Return the (x, y) coordinate for the center point of the cell that contains the specified text.  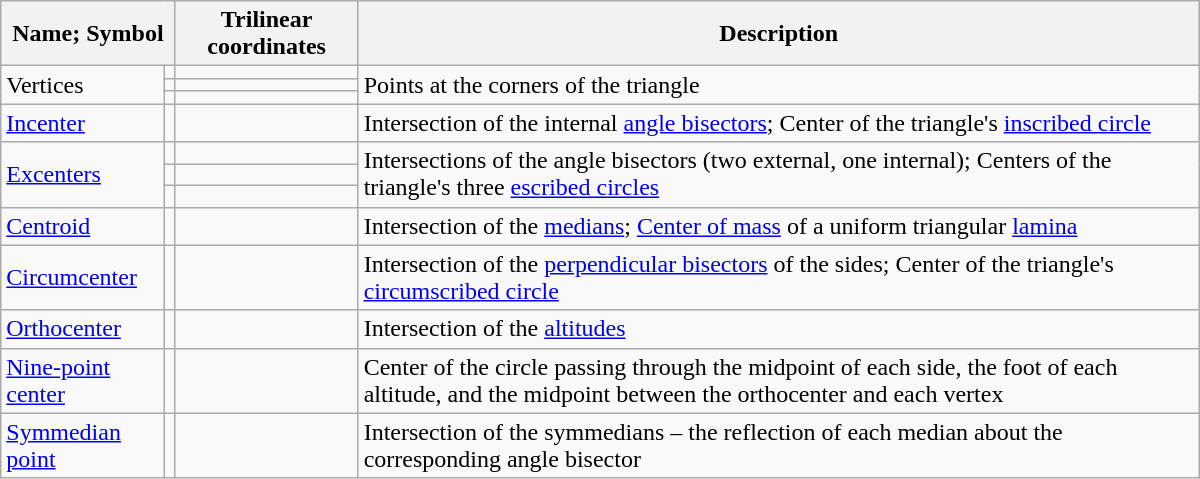
Name; Symbol (88, 34)
Trilinear coordinates (266, 34)
Intersection of the internal angle bisectors; Center of the triangle's inscribed circle (778, 123)
Intersections of the angle bisectors (two external, one internal); Centers of the triangle's three escribed circles (778, 174)
Vertices (82, 85)
Center of the circle passing through the midpoint of each side, the foot of each altitude, and the midpoint between the orthocenter and each vertex (778, 380)
Points at the corners of the triangle (778, 85)
Orthocenter (82, 329)
Circumcenter (82, 278)
Description (778, 34)
Nine-point center (82, 380)
Excenters (82, 174)
Symmedian point (82, 446)
Centroid (82, 226)
Incenter (82, 123)
Intersection of the symmedians – the reflection of each median about the corresponding angle bisector (778, 446)
Intersection of the perpendicular bisectors of the sides; Center of the triangle's circumscribed circle (778, 278)
Intersection of the medians; Center of mass of a uniform triangular lamina (778, 226)
Intersection of the altitudes (778, 329)
